Output the [x, y] coordinate of the center of the cell containing the given text.  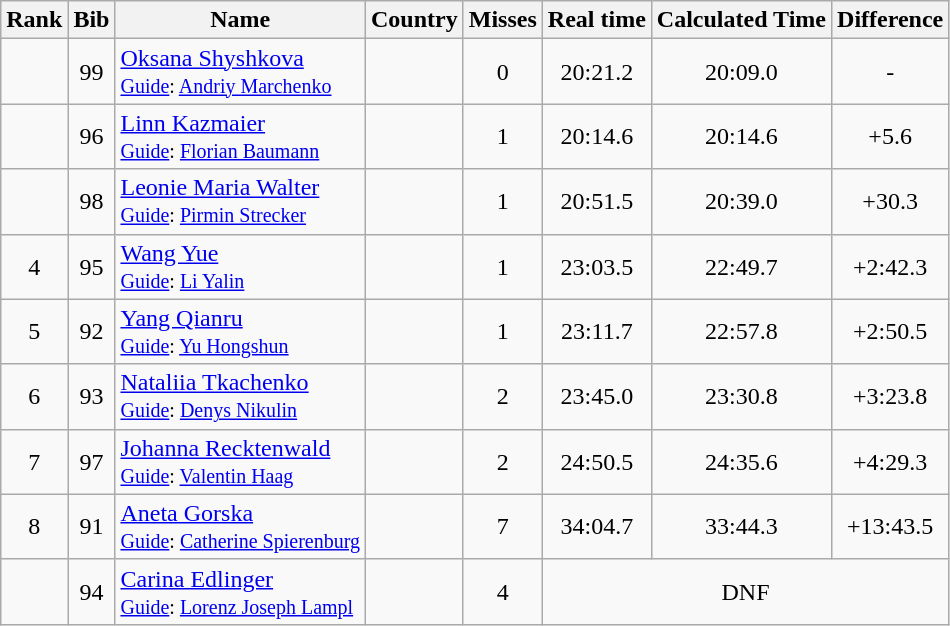
6 [34, 396]
24:50.5 [596, 462]
20:51.5 [596, 202]
23:30.8 [741, 396]
94 [92, 592]
8 [34, 526]
+5.6 [890, 136]
+3:23.8 [890, 396]
23:03.5 [596, 266]
Yang QianruGuide: Yu Hongshun [240, 332]
22:49.7 [741, 266]
23:45.0 [596, 396]
22:57.8 [741, 332]
Real time [596, 20]
Rank [34, 20]
98 [92, 202]
0 [502, 72]
Aneta GorskaGuide: Catherine Spierenburg [240, 526]
Nataliia TkachenkoGuide: Denys Nikulin [240, 396]
33:44.3 [741, 526]
Linn KazmaierGuide: Florian Baumann [240, 136]
23:11.7 [596, 332]
+30.3 [890, 202]
+13:43.5 [890, 526]
95 [92, 266]
Name [240, 20]
20:21.2 [596, 72]
Leonie Maria WalterGuide: Pirmin Strecker [240, 202]
93 [92, 396]
Wang YueGuide: Li Yalin [240, 266]
Misses [502, 20]
92 [92, 332]
24:35.6 [741, 462]
- [890, 72]
Calculated Time [741, 20]
Difference [890, 20]
97 [92, 462]
20:39.0 [741, 202]
91 [92, 526]
DNF [745, 592]
Carina EdlingerGuide: Lorenz Joseph Lampl [240, 592]
34:04.7 [596, 526]
Bib [92, 20]
Johanna RecktenwaldGuide: Valentin Haag [240, 462]
5 [34, 332]
Country [415, 20]
Oksana ShyshkovaGuide: Andriy Marchenko [240, 72]
+4:29.3 [890, 462]
20:09.0 [741, 72]
99 [92, 72]
96 [92, 136]
+2:50.5 [890, 332]
+2:42.3 [890, 266]
